Pinpoint the cell where the given text exists, returning its (x, y) midpoint coordinate. 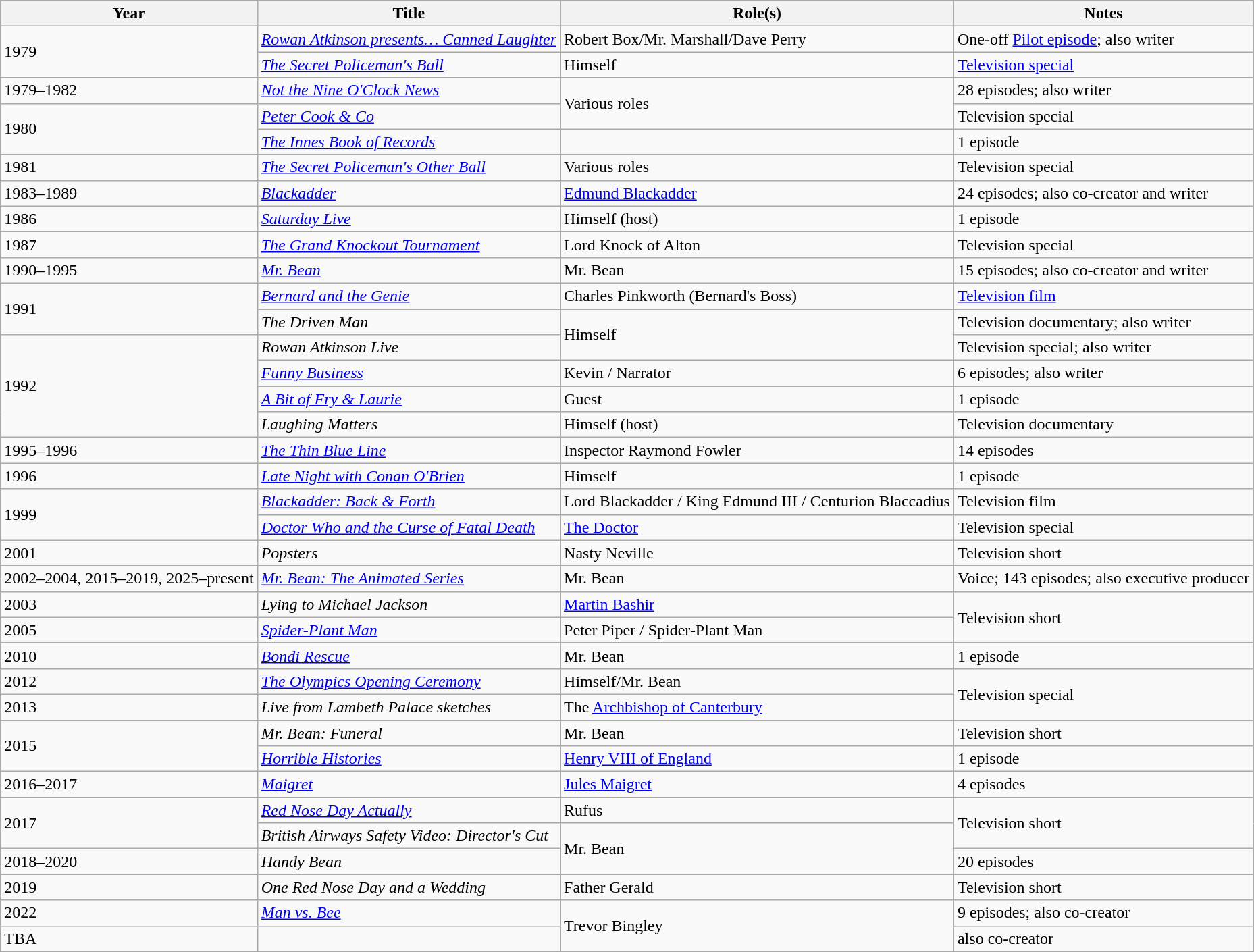
14 episodes (1103, 450)
Maigret (409, 785)
Notes (1103, 14)
One-off Pilot episode; also writer (1103, 39)
Man vs. Bee (409, 913)
Peter Piper / Spider-Plant Man (758, 630)
Bondi Rescue (409, 656)
Blackadder (409, 193)
also co-creator (1103, 938)
Red Nose Day Actually (409, 810)
2001 (129, 553)
2012 (129, 681)
Himself/Mr. Bean (758, 681)
The Olympics Opening Ceremony (409, 681)
Trevor Bingley (758, 926)
Lord Knock of Alton (758, 244)
1999 (129, 514)
2015 (129, 745)
Television documentary (1103, 425)
Charles Pinkworth (Bernard's Boss) (758, 296)
Popsters (409, 553)
2003 (129, 604)
The Innes Book of Records (409, 142)
2016–2017 (129, 785)
1981 (129, 167)
Doctor Who and the Curse of Fatal Death (409, 527)
1992 (129, 386)
A Bit of Fry & Laurie (409, 399)
Robert Box/Mr. Marshall/Dave Perry (758, 39)
Title (409, 14)
Rowan Atkinson presents… Canned Laughter (409, 39)
2002–2004, 2015–2019, 2025–present (129, 579)
Bernard and the Genie (409, 296)
The Thin Blue Line (409, 450)
Mr. Bean: Funeral (409, 733)
Peter Cook & Co (409, 116)
Live from Lambeth Palace sketches (409, 707)
1983–1989 (129, 193)
2019 (129, 887)
Late Night with Conan O'Brien (409, 476)
28 episodes; also writer (1103, 90)
20 episodes (1103, 862)
The Archbishop of Canterbury (758, 707)
9 episodes; also co-creator (1103, 913)
Martin Bashir (758, 604)
1979 (129, 52)
2018–2020 (129, 862)
Rufus (758, 810)
Edmund Blackadder (758, 193)
2022 (129, 913)
Role(s) (758, 14)
1987 (129, 244)
The Secret Policeman's Other Ball (409, 167)
1996 (129, 476)
2013 (129, 707)
4 episodes (1103, 785)
2005 (129, 630)
Funny Business (409, 373)
24 episodes; also co-creator and writer (1103, 193)
1995–1996 (129, 450)
Nasty Neville (758, 553)
Inspector Raymond Fowler (758, 450)
Henry VIII of England (758, 759)
Spider-Plant Man (409, 630)
Horrible Histories (409, 759)
Voice; 143 episodes; also executive producer (1103, 579)
Year (129, 14)
Saturday Live (409, 219)
6 episodes; also writer (1103, 373)
The Driven Man (409, 322)
British Airways Safety Video: Director's Cut (409, 836)
2017 (129, 823)
Kevin / Narrator (758, 373)
Lord Blackadder / King Edmund III / Centurion Blaccadius (758, 502)
Television special; also writer (1103, 348)
Blackadder: Back & Forth (409, 502)
2010 (129, 656)
15 episodes; also co-creator and writer (1103, 270)
1990–1995 (129, 270)
The Doctor (758, 527)
1986 (129, 219)
Laughing Matters (409, 425)
Guest (758, 399)
Mr. Bean: The Animated Series (409, 579)
Television documentary; also writer (1103, 322)
TBA (129, 938)
1979–1982 (129, 90)
Handy Bean (409, 862)
The Grand Knockout Tournament (409, 244)
Rowan Atkinson Live (409, 348)
Lying to Michael Jackson (409, 604)
1980 (129, 129)
Jules Maigret (758, 785)
1991 (129, 309)
The Secret Policeman's Ball (409, 65)
Father Gerald (758, 887)
One Red Nose Day and a Wedding (409, 887)
Not the Nine O'Clock News (409, 90)
